Find where the given text appears and provide that cell's center as [x, y] coordinate. 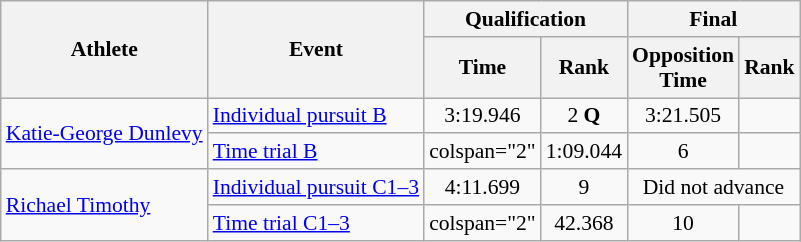
Did not advance [714, 187]
1:09.044 [584, 152]
Qualification [526, 19]
Time trial B [316, 152]
Final [714, 19]
Individual pursuit B [316, 116]
Richael Timothy [104, 204]
3:19.946 [482, 116]
2 Q [584, 116]
3:21.505 [683, 116]
4:11.699 [482, 187]
OppositionTime [683, 68]
Time [482, 68]
6 [683, 152]
42.368 [584, 223]
Time trial C1–3 [316, 223]
Athlete [104, 50]
Katie-George Dunlevy [104, 134]
Individual pursuit C1–3 [316, 187]
Event [316, 50]
9 [584, 187]
10 [683, 223]
